Pinpoint the cell where the given text exists, returning its (X, Y) midpoint coordinate. 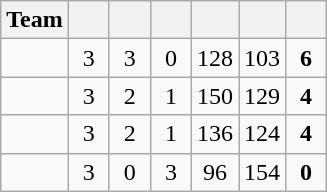
6 (306, 58)
150 (214, 96)
128 (214, 58)
154 (262, 172)
124 (262, 134)
129 (262, 96)
136 (214, 134)
96 (214, 172)
103 (262, 58)
Team (35, 20)
